Locate the cell with the specified text and output its (X, Y) center coordinate. 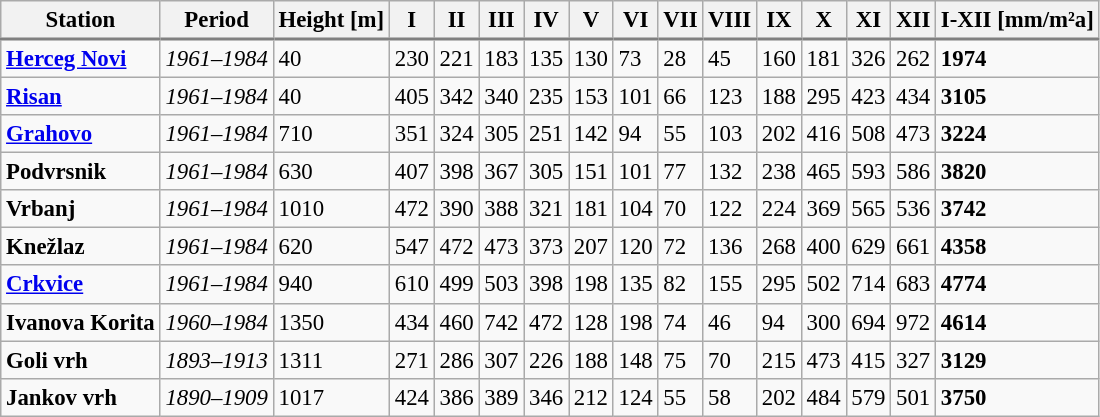
73 (636, 58)
221 (456, 58)
367 (502, 172)
307 (502, 360)
3820 (1018, 172)
502 (824, 285)
45 (730, 58)
128 (590, 322)
Period (216, 20)
183 (502, 58)
424 (412, 397)
3224 (1018, 134)
75 (680, 360)
465 (824, 172)
501 (914, 397)
742 (502, 322)
286 (456, 360)
Grahovo (80, 134)
1893–1913 (216, 360)
72 (680, 247)
Risan (80, 97)
415 (868, 360)
103 (730, 134)
683 (914, 285)
II (456, 20)
66 (680, 97)
346 (546, 397)
1017 (331, 397)
342 (456, 97)
940 (331, 285)
46 (730, 322)
V (590, 20)
Goli vrh (80, 360)
VII (680, 20)
610 (412, 285)
390 (456, 209)
1974 (1018, 58)
710 (331, 134)
132 (730, 172)
694 (868, 322)
547 (412, 247)
212 (590, 397)
1960–1984 (216, 322)
X (824, 20)
271 (412, 360)
142 (590, 134)
369 (824, 209)
326 (868, 58)
620 (331, 247)
407 (412, 172)
58 (730, 397)
224 (778, 209)
226 (546, 360)
405 (412, 97)
565 (868, 209)
586 (914, 172)
160 (778, 58)
1350 (331, 322)
714 (868, 285)
300 (824, 322)
VIII (730, 20)
136 (730, 247)
155 (730, 285)
4358 (1018, 247)
Podvrsnik (80, 172)
484 (824, 397)
386 (456, 397)
Ivanova Korita (80, 322)
508 (868, 134)
28 (680, 58)
536 (914, 209)
82 (680, 285)
148 (636, 360)
124 (636, 397)
238 (778, 172)
77 (680, 172)
Knežlaz (80, 247)
I-XII [mm/m²a] (1018, 20)
153 (590, 97)
235 (546, 97)
Herceg Novi (80, 58)
3750 (1018, 397)
630 (331, 172)
120 (636, 247)
XII (914, 20)
IV (546, 20)
373 (546, 247)
400 (824, 247)
661 (914, 247)
I (412, 20)
74 (680, 322)
579 (868, 397)
123 (730, 97)
499 (456, 285)
207 (590, 247)
340 (502, 97)
3742 (1018, 209)
593 (868, 172)
122 (730, 209)
230 (412, 58)
1010 (331, 209)
324 (456, 134)
1311 (331, 360)
351 (412, 134)
VI (636, 20)
629 (868, 247)
3129 (1018, 360)
327 (914, 360)
IX (778, 20)
3105 (1018, 97)
388 (502, 209)
4614 (1018, 322)
III (502, 20)
389 (502, 397)
Height [m] (331, 20)
251 (546, 134)
XI (868, 20)
4774 (1018, 285)
Vrbanj (80, 209)
Station (80, 20)
104 (636, 209)
416 (824, 134)
1890–1909 (216, 397)
321 (546, 209)
130 (590, 58)
972 (914, 322)
423 (868, 97)
262 (914, 58)
151 (590, 172)
460 (456, 322)
268 (778, 247)
Jankov vrh (80, 397)
215 (778, 360)
Crkvice (80, 285)
503 (502, 285)
